Find where the given text appears and provide that cell's center as [x, y] coordinate. 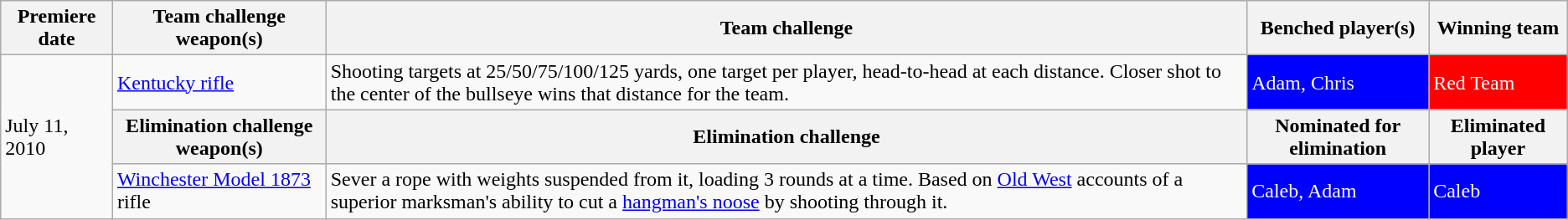
Nominated for elimination [1338, 137]
Caleb, Adam [1338, 191]
Team challenge weapon(s) [219, 28]
July 11, 2010 [57, 137]
Eliminated player [1498, 137]
Benched player(s) [1338, 28]
Winning team [1498, 28]
Elimination challenge weapon(s) [219, 137]
Elimination challenge [787, 137]
Adam, Chris [1338, 82]
Caleb [1498, 191]
Winchester Model 1873 rifle [219, 191]
Team challenge [787, 28]
Red Team [1498, 82]
Kentucky rifle [219, 82]
Premiere date [57, 28]
